Return (x, y) of the center of cell containing provided text 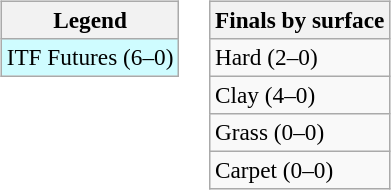
Carpet (0–0) (300, 171)
Grass (0–0) (300, 133)
Finals by surface (300, 20)
ITF Futures (6–0) (90, 57)
Hard (2–0) (300, 57)
Clay (4–0) (300, 95)
Legend (90, 20)
